Scan for the cell matching the given text and deliver its (X, Y) coordinate at center. 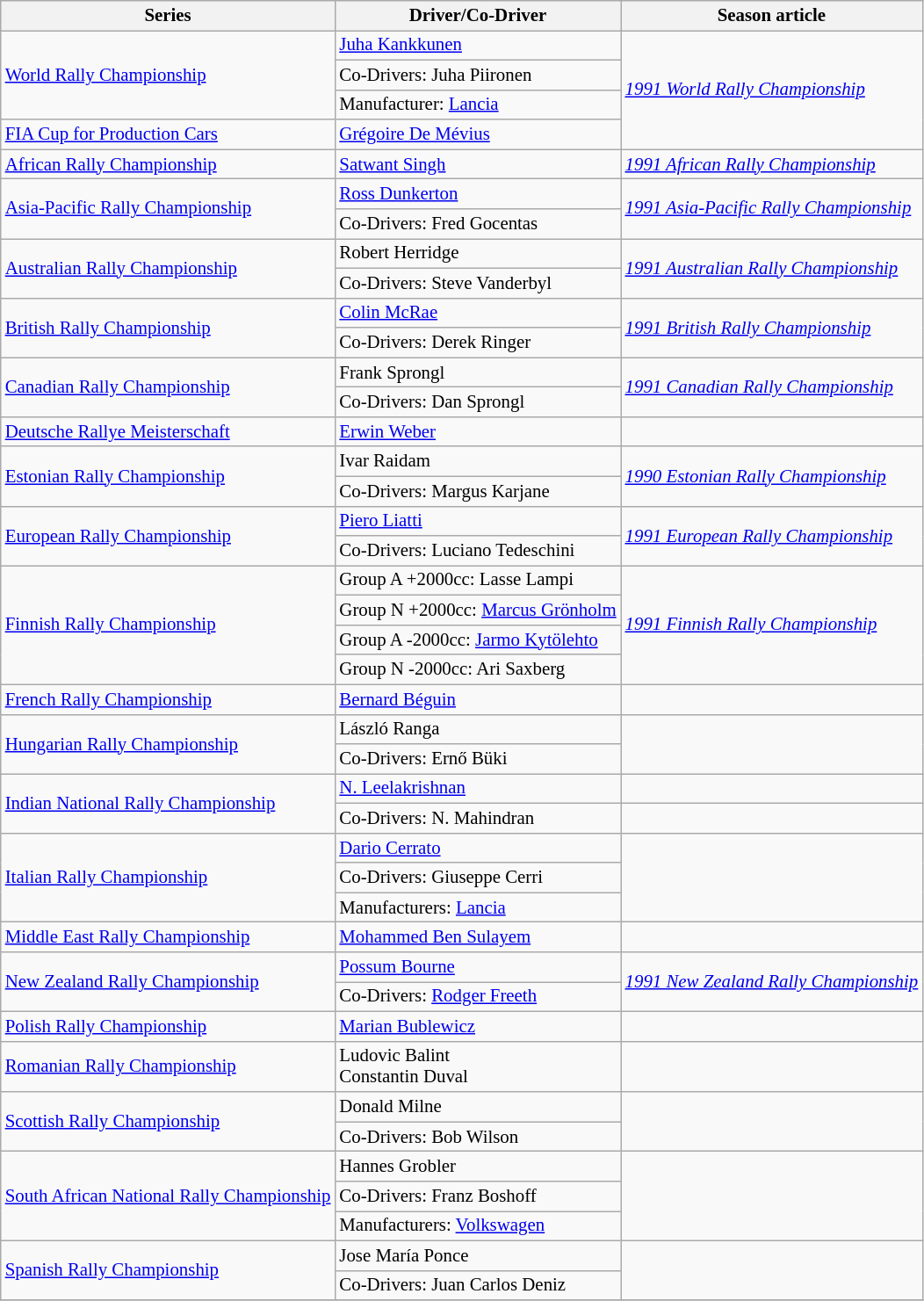
Asia-Pacific Rally Championship (169, 209)
Erwin Weber (478, 431)
Season article (772, 16)
Mohammed Ben Sulayem (478, 937)
Group N +2000cc: Marcus Grönholm (478, 611)
Australian Rally Championship (169, 268)
Estonian Rally Championship (169, 476)
Juha Kankkunen (478, 45)
Indian National Rally Championship (169, 804)
Spanish Rally Championship (169, 1270)
1991 Finnish Rally Championship (772, 625)
1991 New Zealand Rally Championship (772, 982)
Co-Drivers: Ernő Büki (478, 759)
Group A +2000cc: Lasse Lampi (478, 581)
Co-Drivers: Juan Carlos Deniz (478, 1285)
Hannes Grobler (478, 1167)
European Rally Championship (169, 536)
Ivar Raidam (478, 461)
Manufacturer: Lancia (478, 105)
Group A -2000cc: Jarmo Kytölehto (478, 640)
László Ranga (478, 729)
1991 British Rally Championship (772, 328)
1991 World Rally Championship (772, 90)
Bernard Béguin (478, 699)
Romanian Rally Championship (169, 1066)
Colin McRae (478, 313)
1991 African Rally Championship (772, 164)
Frank Sprongl (478, 372)
Robert Herridge (478, 253)
Co-Drivers: N. Mahindran (478, 818)
1990 Estonian Rally Championship (772, 476)
Co-Drivers: Luciano Tedeschini (478, 551)
African Rally Championship (169, 164)
1991 European Rally Championship (772, 536)
Dario Cerrato (478, 848)
Ross Dunkerton (478, 194)
Co-Drivers: Bob Wilson (478, 1137)
British Rally Championship (169, 328)
Manufacturers: Volkswagen (478, 1225)
1991 Canadian Rally Championship (772, 387)
Hungarian Rally Championship (169, 744)
Marian Bublewicz (478, 1026)
Deutsche Rallye Meisterschaft (169, 431)
Finnish Rally Championship (169, 625)
Polish Rally Championship (169, 1026)
Co-Drivers: Giuseppe Cerri (478, 878)
Group N -2000cc: Ari Saxberg (478, 669)
FIA Cup for Production Cars (169, 134)
1991 Asia-Pacific Rally Championship (772, 209)
1991 Australian Rally Championship (772, 268)
World Rally Championship (169, 75)
Co-Drivers: Dan Sprongl (478, 402)
Donald Milne (478, 1107)
Co-Drivers: Fred Gocentas (478, 224)
New Zealand Rally Championship (169, 982)
Satwant Singh (478, 164)
Piero Liatti (478, 521)
Grégoire De Mévius (478, 134)
South African National Rally Championship (169, 1196)
Canadian Rally Championship (169, 387)
N. Leelakrishnan (478, 789)
Series (169, 16)
Ludovic Balint Constantin Duval (478, 1066)
Co-Drivers: Franz Boshoff (478, 1196)
Italian Rally Championship (169, 878)
Co-Drivers: Juha Piironen (478, 75)
Driver/Co-Driver (478, 16)
Co-Drivers: Margus Karjane (478, 491)
Co-Drivers: Rodger Freeth (478, 997)
Middle East Rally Championship (169, 937)
Manufacturers: Lancia (478, 907)
French Rally Championship (169, 699)
Jose María Ponce (478, 1255)
Scottish Rally Championship (169, 1122)
Co-Drivers: Derek Ringer (478, 343)
Possum Bourne (478, 967)
Co-Drivers: Steve Vanderbyl (478, 283)
